Determine the [x, y] coordinate at the center of the cell enclosing the given text.  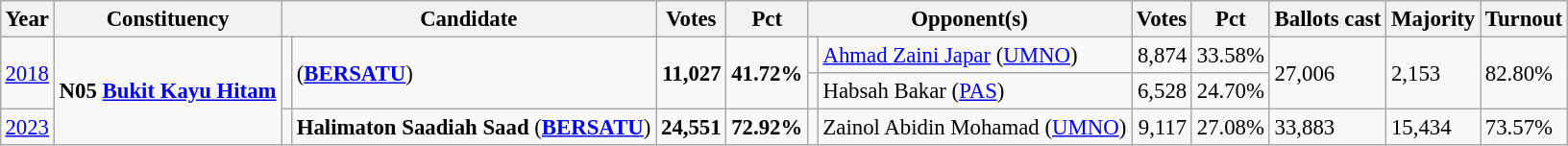
27,006 [1328, 73]
27.08% [1230, 128]
Habsah Bakar (PAS) [974, 91]
24,551 [692, 128]
9,117 [1163, 128]
Halimaton Saadiah Saad (BERSATU) [473, 128]
Candidate [469, 19]
(BERSATU) [473, 73]
Opponent(s) [970, 19]
15,434 [1433, 128]
82.80% [1524, 73]
Majority [1433, 19]
Ballots cast [1328, 19]
33.58% [1230, 55]
8,874 [1163, 55]
11,027 [692, 73]
72.92% [767, 128]
2018 [27, 73]
2,153 [1433, 73]
Year [27, 19]
Turnout [1524, 19]
Zainol Abidin Mohamad (UMNO) [974, 128]
N05 Bukit Kayu Hitam [167, 90]
24.70% [1230, 91]
6,528 [1163, 91]
73.57% [1524, 128]
2023 [27, 128]
Constituency [167, 19]
41.72% [767, 73]
Ahmad Zaini Japar (UMNO) [974, 55]
33,883 [1328, 128]
